Find where the given text appears and provide that cell's center as [X, Y] coordinate. 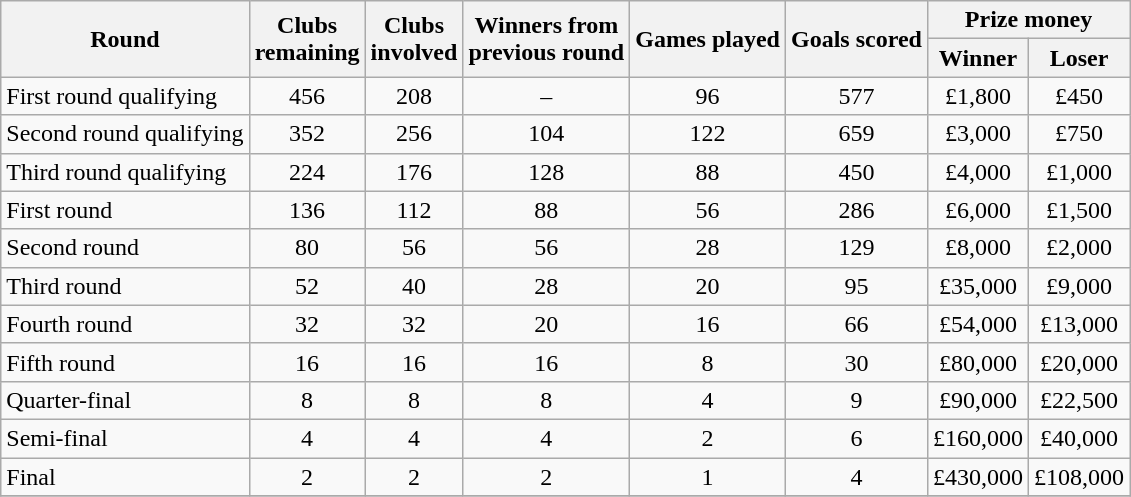
286 [856, 210]
£1,500 [1080, 210]
£1,000 [1080, 172]
£54,000 [978, 324]
1 [708, 477]
£35,000 [978, 286]
£6,000 [978, 210]
£80,000 [978, 362]
80 [307, 248]
95 [856, 286]
Third round [125, 286]
Goals scored [856, 39]
9 [856, 400]
Quarter-final [125, 400]
Loser [1080, 58]
122 [708, 134]
6 [856, 438]
£2,000 [1080, 248]
Final [125, 477]
Games played [708, 39]
£108,000 [1080, 477]
First round qualifying [125, 96]
450 [856, 172]
176 [414, 172]
659 [856, 134]
£40,000 [1080, 438]
224 [307, 172]
– [546, 96]
£9,000 [1080, 286]
£450 [1080, 96]
£90,000 [978, 400]
£22,500 [1080, 400]
136 [307, 210]
Winner [978, 58]
£1,800 [978, 96]
First round [125, 210]
96 [708, 96]
66 [856, 324]
Clubsremaining [307, 39]
£430,000 [978, 477]
208 [414, 96]
£4,000 [978, 172]
Winners fromprevious round [546, 39]
£160,000 [978, 438]
30 [856, 362]
£13,000 [1080, 324]
Third round qualifying [125, 172]
112 [414, 210]
104 [546, 134]
129 [856, 248]
52 [307, 286]
Semi-final [125, 438]
456 [307, 96]
Round [125, 39]
577 [856, 96]
40 [414, 286]
352 [307, 134]
£3,000 [978, 134]
Fifth round [125, 362]
£750 [1080, 134]
Second round qualifying [125, 134]
Prize money [1028, 20]
Clubsinvolved [414, 39]
£8,000 [978, 248]
Second round [125, 248]
£20,000 [1080, 362]
256 [414, 134]
128 [546, 172]
Fourth round [125, 324]
